Find where the given text appears and provide that cell's center as [x, y] coordinate. 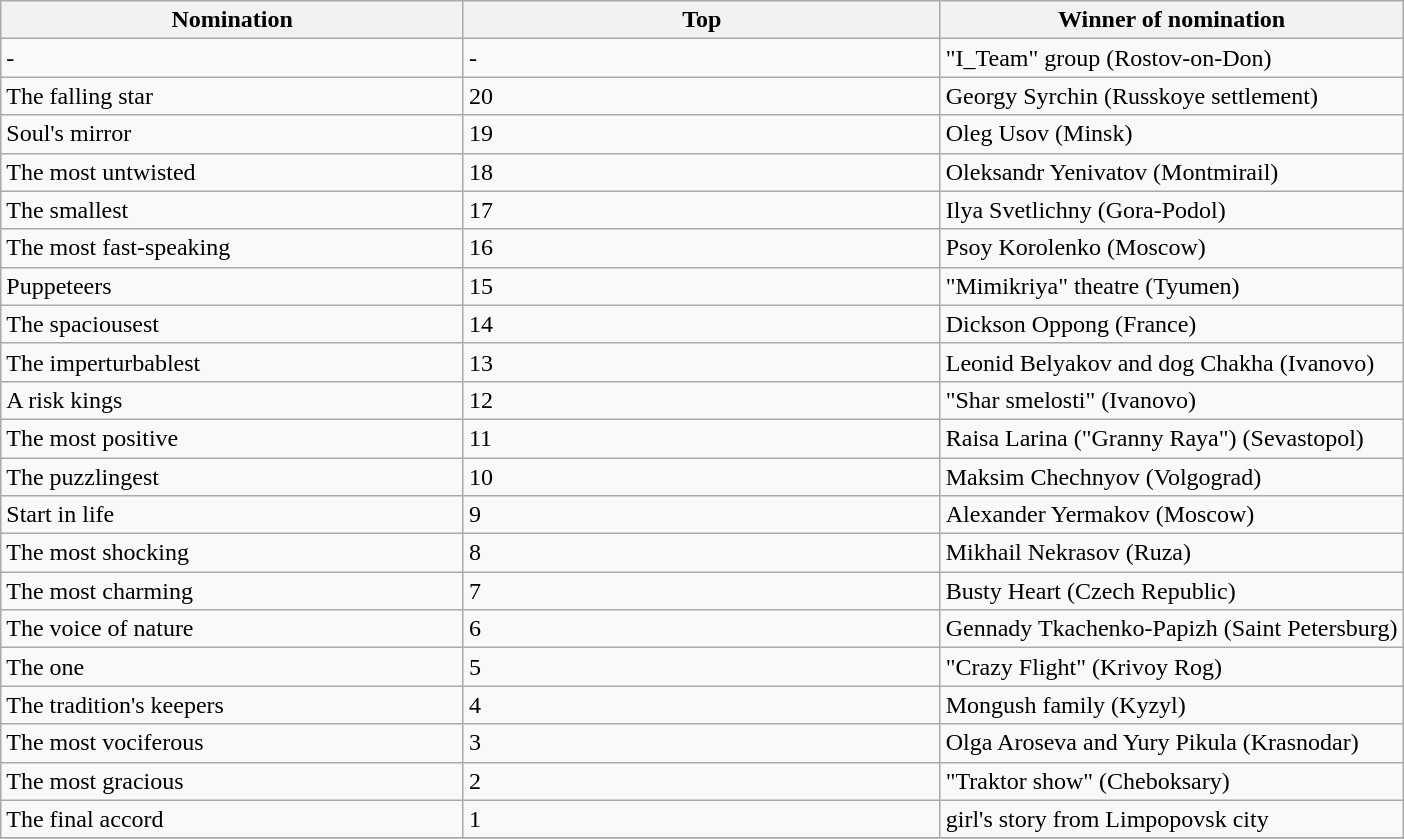
Gennady Tkachenko-Papizh (Saint Petersburg) [1172, 629]
The voice of nature [232, 629]
The falling star [232, 96]
Mongush family (Kyzyl) [1172, 705]
Oleg Usov (Minsk) [1172, 134]
17 [702, 210]
Puppeteers [232, 286]
Top [702, 20]
The most shocking [232, 553]
The most gracious [232, 781]
The most positive [232, 438]
6 [702, 629]
The smallest [232, 210]
The most charming [232, 591]
Raisa Larina ("Granny Raya") (Sevastopol) [1172, 438]
The most fast-speaking [232, 248]
The final accord [232, 819]
9 [702, 515]
The most untwisted [232, 172]
11 [702, 438]
Soul's mirror [232, 134]
Nomination [232, 20]
"Mimikriya" theatre (Tyumen) [1172, 286]
The tradition's keepers [232, 705]
20 [702, 96]
14 [702, 324]
Ilya Svetlichny (Gora-Podol) [1172, 210]
15 [702, 286]
4 [702, 705]
8 [702, 553]
Winner of nomination [1172, 20]
"Crazy Flight" (Krivoy Rog) [1172, 667]
2 [702, 781]
"Traktor show" (Cheboksary) [1172, 781]
3 [702, 743]
5 [702, 667]
Olga Aroseva and Yury Pikula (Krasnodar) [1172, 743]
19 [702, 134]
Alexander Yermakov (Moscow) [1172, 515]
The imperturbablest [232, 362]
12 [702, 400]
"I_Team" group (Rostov-on-Don) [1172, 58]
10 [702, 477]
girl's story from Limpopovsk city [1172, 819]
7 [702, 591]
Start in life [232, 515]
Busty Heart (Czech Republic) [1172, 591]
13 [702, 362]
1 [702, 819]
Psoy Korolenko (Moscow) [1172, 248]
A risk kings [232, 400]
The puzzlingest [232, 477]
Maksim Chechnyov (Volgograd) [1172, 477]
Georgy Syrchin (Russkoye settlement) [1172, 96]
The most vociferous [232, 743]
Oleksandr Yenivatov (Montmirail) [1172, 172]
The one [232, 667]
The spaciousest [232, 324]
Dickson Oppong (France) [1172, 324]
Leonid Belyakov and dog Chakha (Ivanovo) [1172, 362]
Mikhail Nekrasov (Ruza) [1172, 553]
"Shar smelosti" (Ivanovo) [1172, 400]
18 [702, 172]
16 [702, 248]
